For the text-containing cell, return its midpoint in (X, Y) coordinate format. 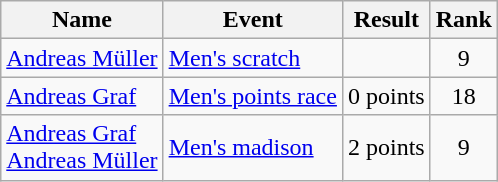
Andreas GrafAndreas Müller (82, 148)
2 points (386, 148)
18 (464, 96)
Andreas Graf (82, 96)
0 points (386, 96)
Men's points race (252, 96)
Result (386, 20)
Men's madison (252, 148)
Name (82, 20)
Men's scratch (252, 58)
Andreas Müller (82, 58)
Event (252, 20)
Rank (464, 20)
